From the cell containing the given text, extract its center point as [x, y] coordinate. 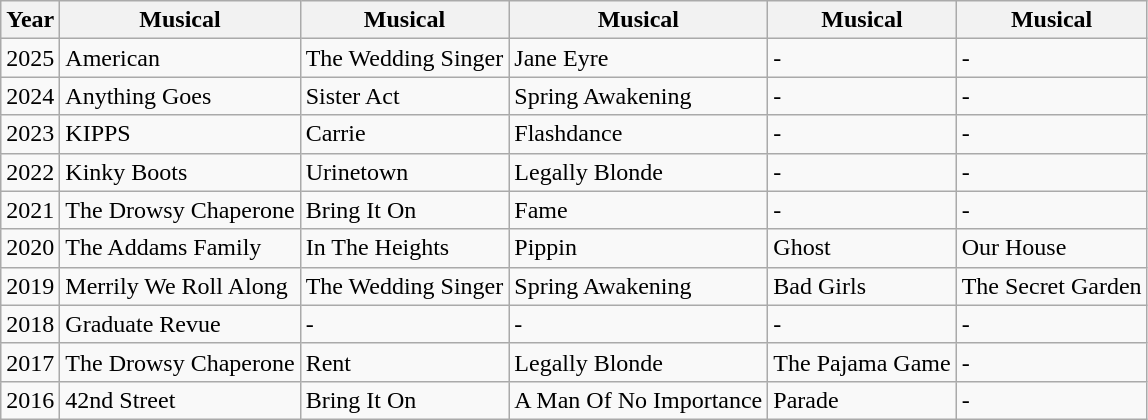
Bad Girls [862, 286]
Urinetown [404, 172]
Graduate Revue [180, 324]
Flashdance [638, 134]
2019 [30, 286]
KIPPS [180, 134]
In The Heights [404, 248]
The Pajama Game [862, 362]
The Addams Family [180, 248]
Kinky Boots [180, 172]
2017 [30, 362]
2020 [30, 248]
42nd Street [180, 400]
Ghost [862, 248]
American [180, 58]
Carrie [404, 134]
2023 [30, 134]
Sister Act [404, 96]
Rent [404, 362]
2016 [30, 400]
Parade [862, 400]
2018 [30, 324]
The Secret Garden [1052, 286]
Year [30, 20]
Jane Eyre [638, 58]
2024 [30, 96]
Anything Goes [180, 96]
Merrily We Roll Along [180, 286]
2022 [30, 172]
A Man Of No Importance [638, 400]
2021 [30, 210]
Pippin [638, 248]
2025 [30, 58]
Fame [638, 210]
Our House [1052, 248]
